Determine the [x, y] coordinate at the center of the cell enclosing the given text.  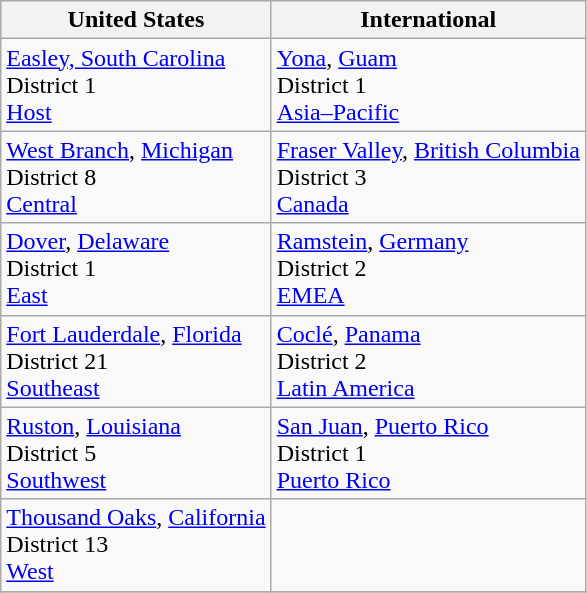
International [428, 20]
Dover, DelawareDistrict 1East [136, 269]
Coclé, PanamaDistrict 2Latin America [428, 361]
Ramstein, GermanyDistrict 2EMEA [428, 269]
United States [136, 20]
Yona, GuamDistrict 1Asia–Pacific [428, 85]
Ruston, LouisianaDistrict 5Southwest [136, 453]
San Juan, Puerto RicoDistrict 1Puerto Rico [428, 453]
Easley, South CarolinaDistrict 1Host [136, 85]
Fraser Valley, British ColumbiaDistrict 3Canada [428, 177]
West Branch, MichiganDistrict 8Central [136, 177]
Thousand Oaks, CaliforniaDistrict 13West [136, 545]
Fort Lauderdale, FloridaDistrict 21Southeast [136, 361]
